Locate the cell with the specified text and output its [X, Y] center coordinate. 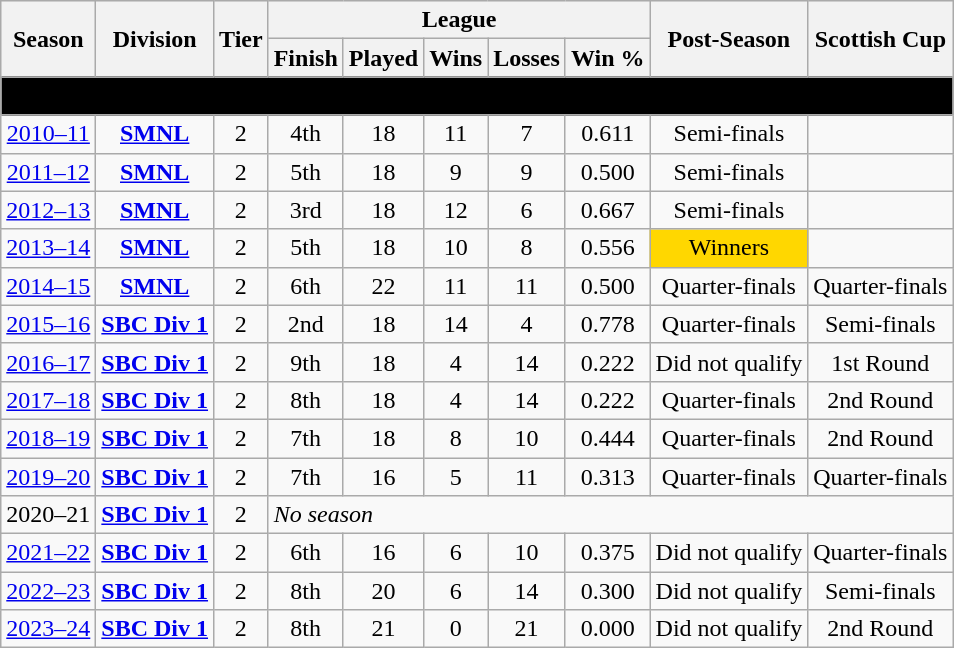
League [459, 20]
0.000 [608, 629]
Post-Season [729, 39]
20 [383, 591]
0.313 [608, 477]
2010–11 [48, 134]
Win % [608, 58]
Finish [306, 58]
7 [527, 134]
Scottish Cup [880, 39]
2021–22 [48, 553]
5 [456, 477]
0.556 [608, 248]
2015–16 [48, 324]
0.375 [608, 553]
12 [456, 210]
2023–24 [48, 629]
Losses [527, 58]
9th [306, 362]
Winners [729, 248]
2011–12 [48, 172]
Played [383, 58]
0 [456, 629]
2014–15 [48, 286]
Wins [456, 58]
0.778 [608, 324]
Glasgow University [477, 96]
0.444 [608, 438]
2nd [306, 324]
0.300 [608, 591]
Season [48, 39]
2016–17 [48, 362]
Tier [242, 39]
4th [306, 134]
0.667 [608, 210]
2022–23 [48, 591]
2013–14 [48, 248]
0.611 [608, 134]
3rd [306, 210]
22 [383, 286]
1st Round [880, 362]
2012–13 [48, 210]
2017–18 [48, 400]
2018–19 [48, 438]
2020–21 [48, 515]
2019–20 [48, 477]
Division [155, 39]
No season [610, 515]
